Capture the cell that displays the provided text and extract its [x, y] central coordinate. 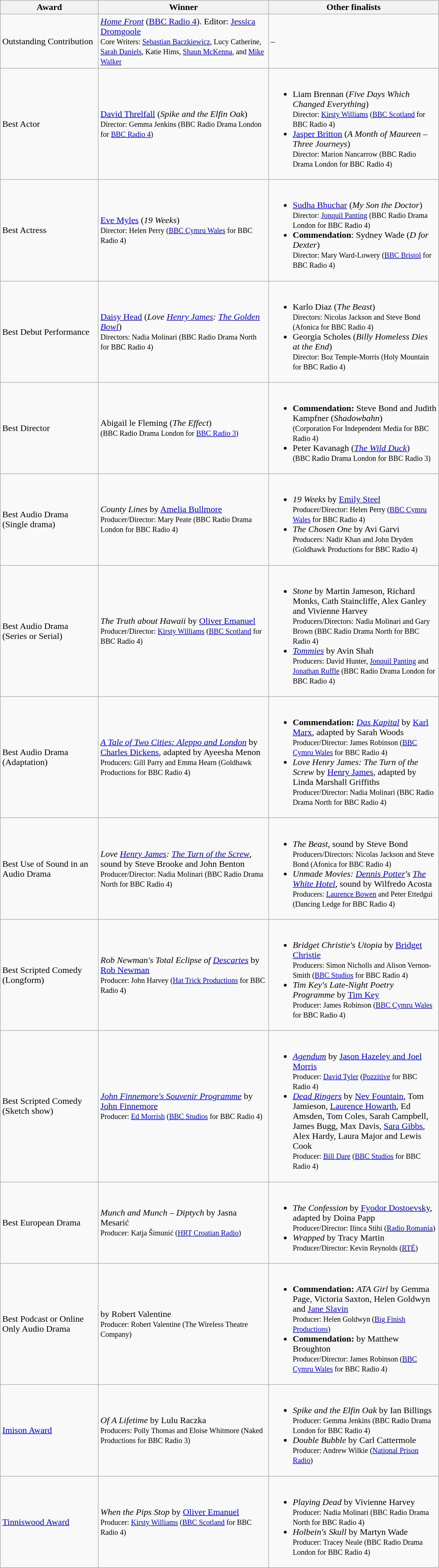
Award [49, 7]
Best Podcast or Online Only Audio Drama [49, 1324]
by Robert ValentineProducer: Robert Valentine (The Wireless Theatre Company) [184, 1324]
Best Scripted Comedy(Longform) [49, 975]
The Truth about Hawaii by Oliver EmanuelProducer/Director: Kirsty Williams (BBC Scotland for BBC Radio 4) [184, 631]
When the Pips Stop by Oliver EmanuelProducer: Kirsty Williams (BBC Scotland for BBC Radio 4) [184, 1522]
John Finnemore's Souvenir Programme by John FinnemoreProducer: Ed Morrish (BBC Studios for BBC Radio 4) [184, 1106]
Best European Drama [49, 1223]
David Threlfall (Spike and the Elfin Oak)Director: Gemma Jenkins (BBC Radio Drama London for BBC Radio 4) [184, 124]
Daisy Head (Love Henry James: The Golden Bowl)Directors: Nadia Molinari (BBC Radio Drama North for BBC Radio 4) [184, 332]
Best Audio Drama(Single drama) [49, 519]
Rob Newman's Total Eclipse of Descartes by Rob NewmanProducer: John Harvey (Hat Trick Productions for BBC Radio 4) [184, 975]
Best Audio Drama(Series or Serial) [49, 631]
Best Actress [49, 230]
– [353, 41]
Best Use of Sound in an Audio Drama [49, 869]
Best Scripted Comedy(Sketch show) [49, 1106]
Tinniswood Award [49, 1522]
Best Actor [49, 124]
Best Audio Drama(Adaptation) [49, 757]
Outstanding Contribution [49, 41]
Best Debut Performance [49, 332]
Imison Award [49, 1430]
Other finalists [353, 7]
Of A Lifetime by Lulu RaczkaProducers: Polly Thomas and Eloise Whitmore (Naked Productions for BBC Radio 3) [184, 1430]
Best Director [49, 428]
Munch and Munch – Diptych by Jasna MesarićProducer: Katja Šimunić (HRT Croatian Radio) [184, 1223]
Winner [184, 7]
Abigail le Fleming (The Effect)(BBC Radio Drama London for BBC Radio 3) [184, 428]
County Lines by Amelia BullmoreProducer/Director: Mary Peate (BBC Radio Drama London for BBC Radio 4) [184, 519]
Eve Myles (19 Weeks)Director: Helen Perry (BBC Cymru Wales for BBC Radio 4) [184, 230]
